For the text-containing cell, return its midpoint in (x, y) coordinate format. 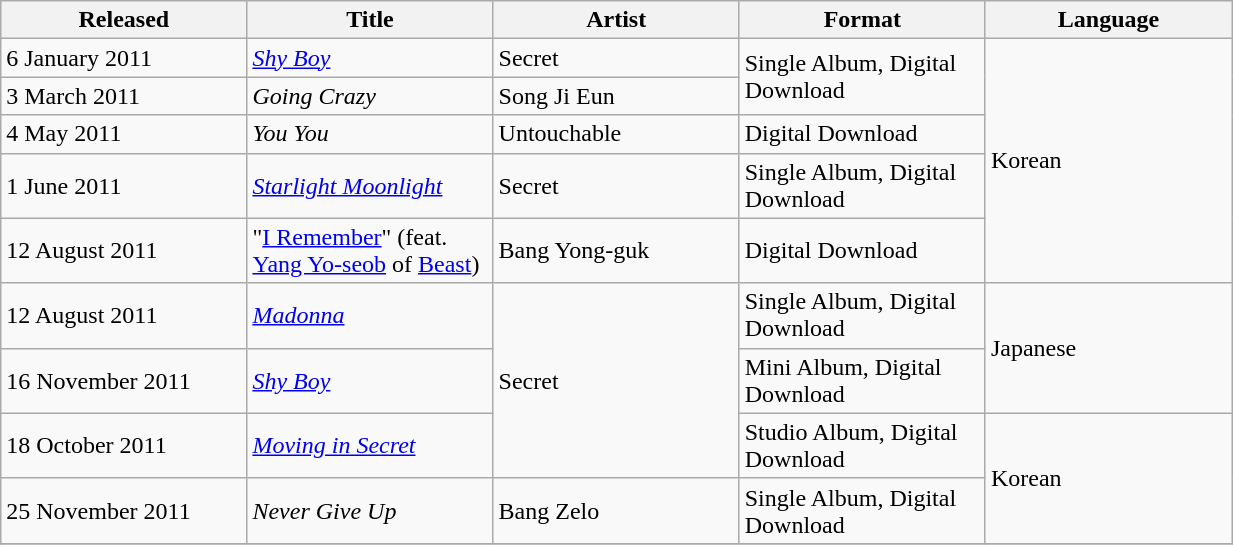
Released (124, 20)
16 November 2011 (124, 380)
Song Ji Eun (616, 96)
18 October 2011 (124, 446)
4 May 2011 (124, 134)
Artist (616, 20)
You You (370, 134)
Going Crazy (370, 96)
"I Remember" (feat. Yang Yo-seob of Beast) (370, 250)
Studio Album, Digital Download (862, 446)
Starlight Moonlight (370, 186)
Format (862, 20)
Mini Album, Digital Download (862, 380)
Untouchable (616, 134)
25 November 2011 (124, 510)
Never Give Up (370, 510)
Title (370, 20)
Language (1108, 20)
Japanese (1108, 348)
Bang Zelo (616, 510)
Bang Yong-guk (616, 250)
Moving in Secret (370, 446)
6 January 2011 (124, 58)
3 March 2011 (124, 96)
Madonna (370, 316)
1 June 2011 (124, 186)
